Return (X, Y) of the center of cell containing provided text 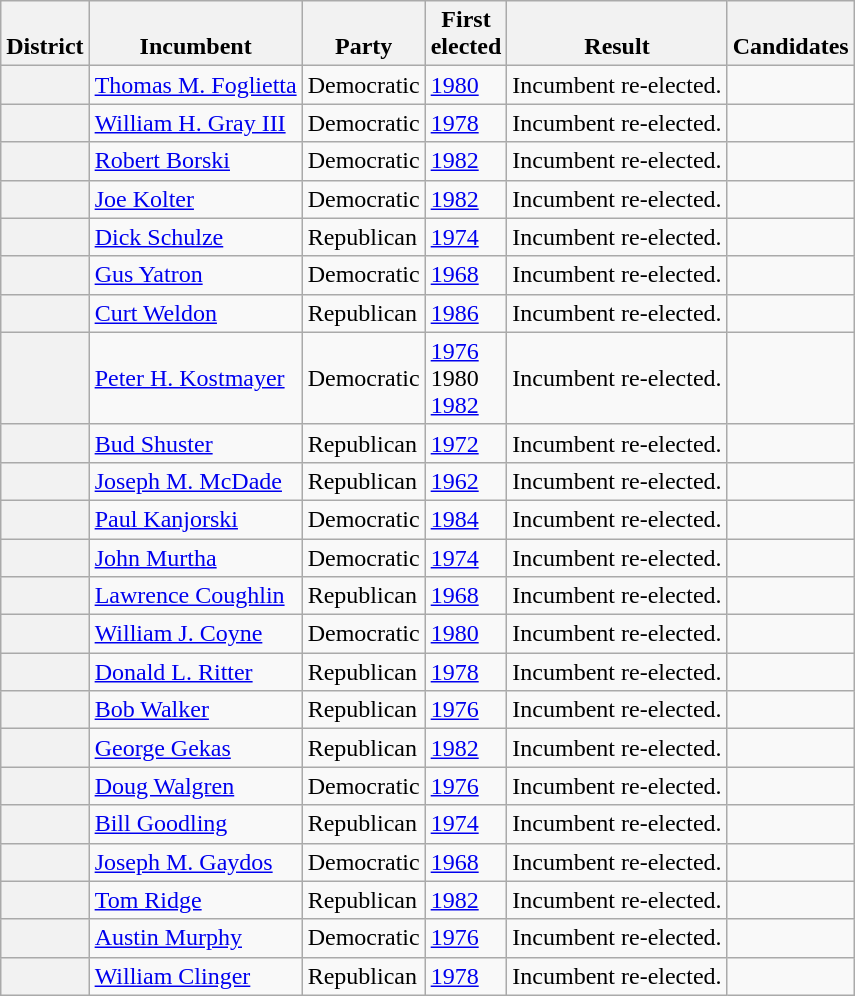
Party (364, 34)
Paul Kanjorski (196, 519)
Robert Borski (196, 161)
Joseph M. McDade (196, 481)
John Murtha (196, 557)
Candidates (790, 34)
1984 (466, 519)
William H. Gray III (196, 123)
Doug Walgren (196, 786)
Joe Kolter (196, 199)
District (45, 34)
Bill Goodling (196, 824)
Tom Ridge (196, 900)
1962 (466, 481)
Bob Walker (196, 710)
William Clinger (196, 976)
Donald L. Ritter (196, 672)
Dick Schulze (196, 237)
Austin Murphy (196, 938)
Result (617, 34)
Incumbent (196, 34)
1986 (466, 313)
Thomas M. Foglietta (196, 85)
Bud Shuster (196, 443)
Gus Yatron (196, 275)
George Gekas (196, 748)
William J. Coyne (196, 634)
Firstelected (466, 34)
1972 (466, 443)
19761980 1982 (466, 378)
Lawrence Coughlin (196, 596)
Peter H. Kostmayer (196, 378)
Joseph M. Gaydos (196, 862)
Curt Weldon (196, 313)
